Scan for the cell matching the given text and deliver its [x, y] coordinate at center. 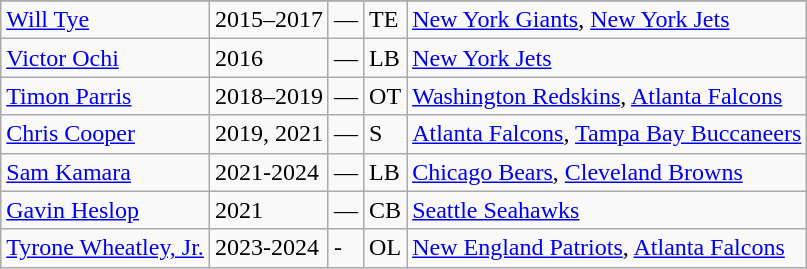
Tyrone Wheatley, Jr. [106, 248]
2023-2024 [268, 248]
Will Tye [106, 20]
2018–2019 [268, 96]
Gavin Heslop [106, 210]
- [346, 248]
S [386, 134]
Timon Parris [106, 96]
2015–2017 [268, 20]
Washington Redskins, Atlanta Falcons [607, 96]
Chris Cooper [106, 134]
TE [386, 20]
Victor Ochi [106, 58]
New York Jets [607, 58]
New York Giants, New York Jets [607, 20]
2021 [268, 210]
OL [386, 248]
2016 [268, 58]
2019, 2021 [268, 134]
Chicago Bears, Cleveland Browns [607, 172]
2021-2024 [268, 172]
CB [386, 210]
New England Patriots, Atlanta Falcons [607, 248]
Atlanta Falcons, Tampa Bay Buccaneers [607, 134]
Seattle Seahawks [607, 210]
OT [386, 96]
Sam Kamara [106, 172]
